Return (X, Y) of the center of cell containing provided text 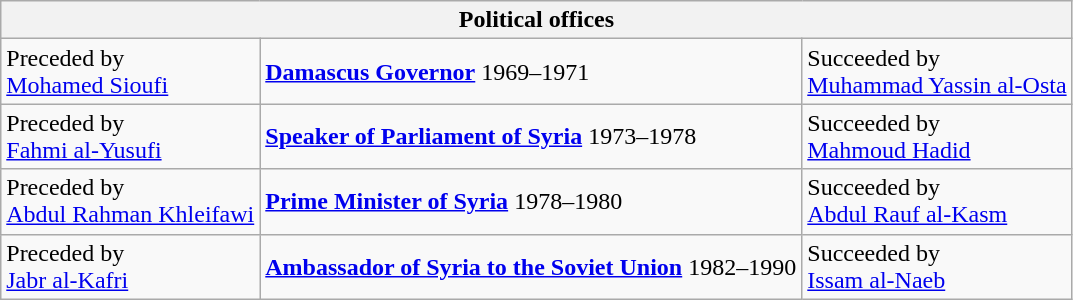
Preceded byFahmi al-Yusufi (130, 136)
Speaker of Parliament of Syria 1973–1978 (531, 136)
Prime Minister of Syria 1978–1980 (531, 202)
Political offices (536, 20)
Succeeded byIssam al-Naeb (937, 266)
Preceded byAbdul Rahman Khleifawi (130, 202)
Preceded byMohamed Sioufi (130, 72)
Succeeded byAbdul Rauf al-Kasm (937, 202)
Preceded byJabr al-Kafri (130, 266)
Succeeded byMuhammad Yassin al-Osta (937, 72)
Damascus Governor 1969–1971 (531, 72)
Ambassador of Syria to the Soviet Union 1982–1990 (531, 266)
Succeeded byMahmoud Hadid (937, 136)
